Search for the cell housing the specified text and yield its [x, y] center coordinate. 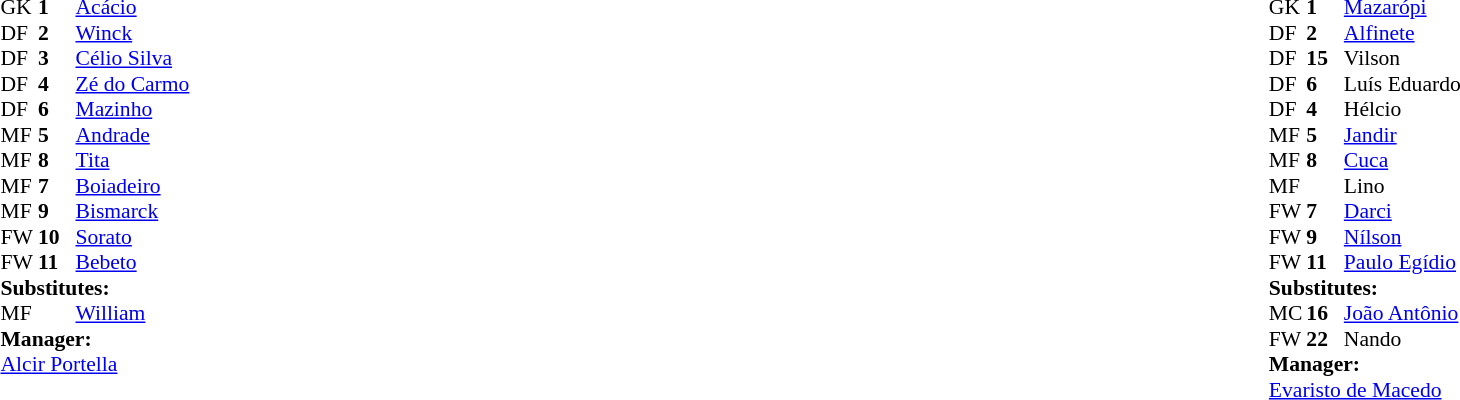
3 [57, 59]
15 [1325, 59]
16 [1325, 313]
Substitutes: [94, 288]
Andrade [133, 135]
22 [1325, 339]
10 [57, 237]
MC [1288, 313]
Manager: [94, 339]
Zé do Carmo [133, 84]
Boiadeiro [133, 186]
William [133, 313]
Tita [133, 161]
Sorato [133, 237]
Alcir Portella [94, 365]
Mazinho [133, 109]
Bebeto [133, 263]
Bismarck [133, 211]
Célio Silva [133, 59]
Winck [133, 33]
